For the text-containing cell, return its midpoint in (x, y) coordinate format. 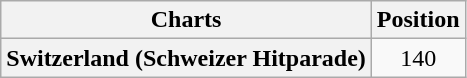
Charts (186, 20)
Position (418, 20)
140 (418, 58)
Switzerland (Schweizer Hitparade) (186, 58)
